Search for the cell housing the specified text and yield its (x, y) center coordinate. 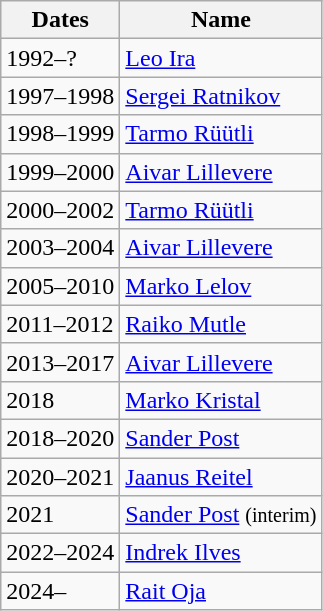
Sander Post (interim) (221, 515)
Marko Lelov (221, 286)
2000–2002 (60, 210)
2018–2020 (60, 438)
1998–1999 (60, 134)
2020–2021 (60, 477)
2024– (60, 591)
Rait Oja (221, 591)
Sander Post (221, 438)
2011–2012 (60, 324)
2021 (60, 515)
2005–2010 (60, 286)
Marko Kristal (221, 400)
2022–2024 (60, 553)
Name (221, 20)
Sergei Ratnikov (221, 96)
Indrek Ilves (221, 553)
2003–2004 (60, 248)
Raiko Mutle (221, 324)
1997–1998 (60, 96)
1992–? (60, 58)
1999–2000 (60, 172)
Leo Ira (221, 58)
2013–2017 (60, 362)
2018 (60, 400)
Dates (60, 20)
Jaanus Reitel (221, 477)
